Return (X, Y) of the center of cell containing provided text 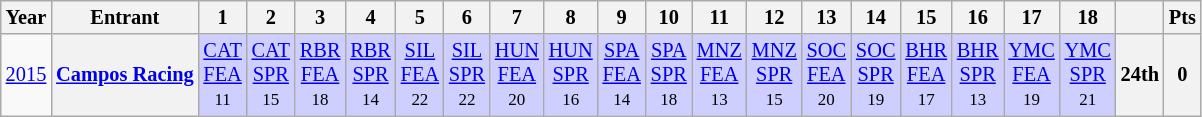
HUNSPR16 (571, 75)
SOCFEA20 (826, 75)
12 (774, 17)
4 (370, 17)
MNZSPR15 (774, 75)
BHRSPR13 (978, 75)
0 (1182, 75)
Campos Racing (124, 75)
1 (222, 17)
6 (467, 17)
14 (876, 17)
YMCFEA19 (1032, 75)
16 (978, 17)
13 (826, 17)
CATFEA11 (222, 75)
24th (1140, 75)
SILFEA22 (420, 75)
SPASPR18 (669, 75)
11 (720, 17)
RBRSPR14 (370, 75)
HUNFEA20 (517, 75)
SOCSPR19 (876, 75)
2015 (26, 75)
3 (320, 17)
10 (669, 17)
RBRFEA18 (320, 75)
15 (926, 17)
7 (517, 17)
SPAFEA14 (622, 75)
18 (1088, 17)
YMCSPR21 (1088, 75)
Year (26, 17)
MNZFEA13 (720, 75)
Entrant (124, 17)
17 (1032, 17)
8 (571, 17)
CATSPR15 (271, 75)
SILSPR22 (467, 75)
2 (271, 17)
9 (622, 17)
Pts (1182, 17)
5 (420, 17)
BHRFEA17 (926, 75)
